Extract the [x, y] coordinate from the center of the cell holding the provided text.  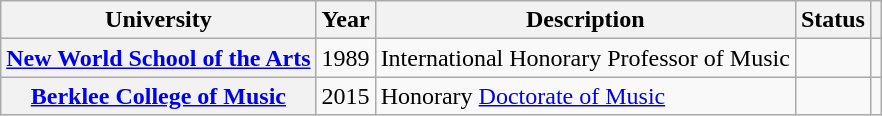
Berklee College of Music [158, 96]
1989 [346, 58]
Honorary Doctorate of Music [585, 96]
Year [346, 20]
Status [832, 20]
Description [585, 20]
2015 [346, 96]
University [158, 20]
International Honorary Professor of Music [585, 58]
New World School of the Arts [158, 58]
